Locate the cell with the specified text and output its [X, Y] center coordinate. 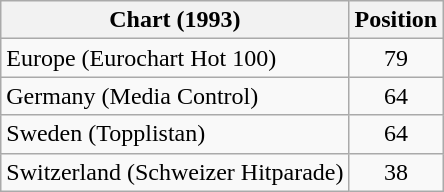
Switzerland (Schweizer Hitparade) [175, 172]
79 [396, 58]
38 [396, 172]
Europe (Eurochart Hot 100) [175, 58]
Chart (1993) [175, 20]
Germany (Media Control) [175, 96]
Position [396, 20]
Sweden (Topplistan) [175, 134]
